Search for the cell housing the specified text and yield its [x, y] center coordinate. 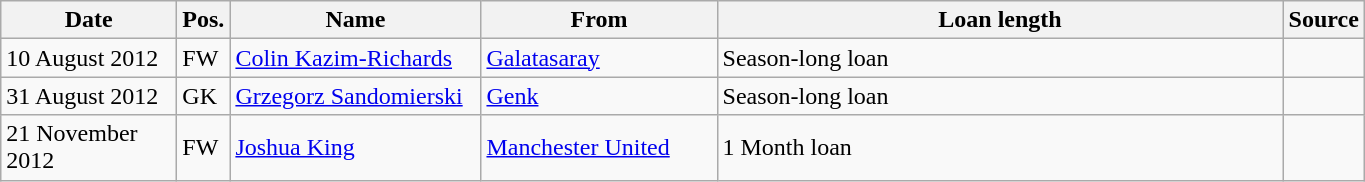
Joshua King [356, 148]
Grzegorz Sandomierski [356, 96]
10 August 2012 [89, 58]
GK [204, 96]
1 Month loan [1000, 148]
Name [356, 20]
Genk [599, 96]
Date [89, 20]
31 August 2012 [89, 96]
Loan length [1000, 20]
Galatasaray [599, 58]
Manchester United [599, 148]
21 November 2012 [89, 148]
From [599, 20]
Source [1324, 20]
Pos. [204, 20]
Colin Kazim-Richards [356, 58]
